Return [X, Y] of the center of cell containing provided text 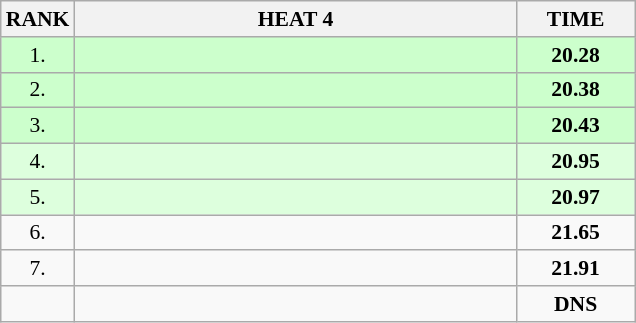
20.28 [576, 55]
DNS [576, 304]
2. [38, 90]
4. [38, 162]
20.97 [576, 197]
21.65 [576, 233]
TIME [576, 19]
HEAT 4 [295, 19]
6. [38, 233]
7. [38, 269]
5. [38, 197]
20.95 [576, 162]
20.43 [576, 126]
20.38 [576, 90]
1. [38, 55]
RANK [38, 19]
3. [38, 126]
21.91 [576, 269]
